Return [x, y] of the center of cell containing provided text 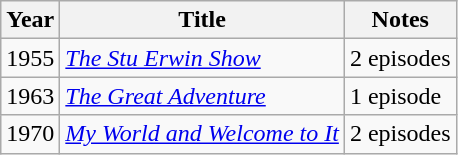
My World and Welcome to It [202, 134]
The Great Adventure [202, 96]
Year [30, 20]
Title [202, 20]
Notes [400, 20]
1 episode [400, 96]
1955 [30, 58]
1970 [30, 134]
The Stu Erwin Show [202, 58]
1963 [30, 96]
